From the cell containing the given text, extract its center point as (X, Y) coordinate. 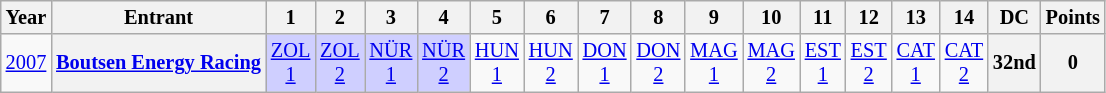
MAG2 (772, 63)
EST1 (823, 63)
CAT1 (916, 63)
8 (658, 17)
5 (497, 17)
HUN2 (551, 63)
CAT2 (964, 63)
3 (392, 17)
12 (869, 17)
Year (26, 17)
ZOL2 (340, 63)
2007 (26, 63)
Entrant (158, 17)
1 (290, 17)
6 (551, 17)
7 (605, 17)
10 (772, 17)
2 (340, 17)
9 (714, 17)
DON2 (658, 63)
14 (964, 17)
13 (916, 17)
32nd (1014, 63)
EST2 (869, 63)
NÜR1 (392, 63)
ZOL1 (290, 63)
0 (1073, 63)
HUN1 (497, 63)
11 (823, 17)
NÜR2 (444, 63)
4 (444, 17)
DC (1014, 17)
DON1 (605, 63)
MAG1 (714, 63)
Points (1073, 17)
Boutsen Energy Racing (158, 63)
